Capture the cell that displays the provided text and extract its [x, y] central coordinate. 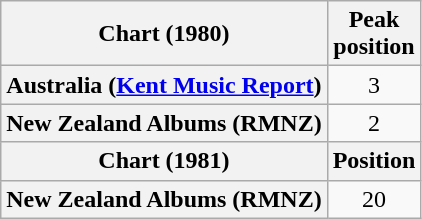
20 [374, 199]
Chart (1981) [164, 161]
Position [374, 161]
Chart (1980) [164, 34]
Peakposition [374, 34]
3 [374, 85]
Australia (Kent Music Report) [164, 85]
2 [374, 123]
